Capture the cell that displays the provided text and extract its [X, Y] central coordinate. 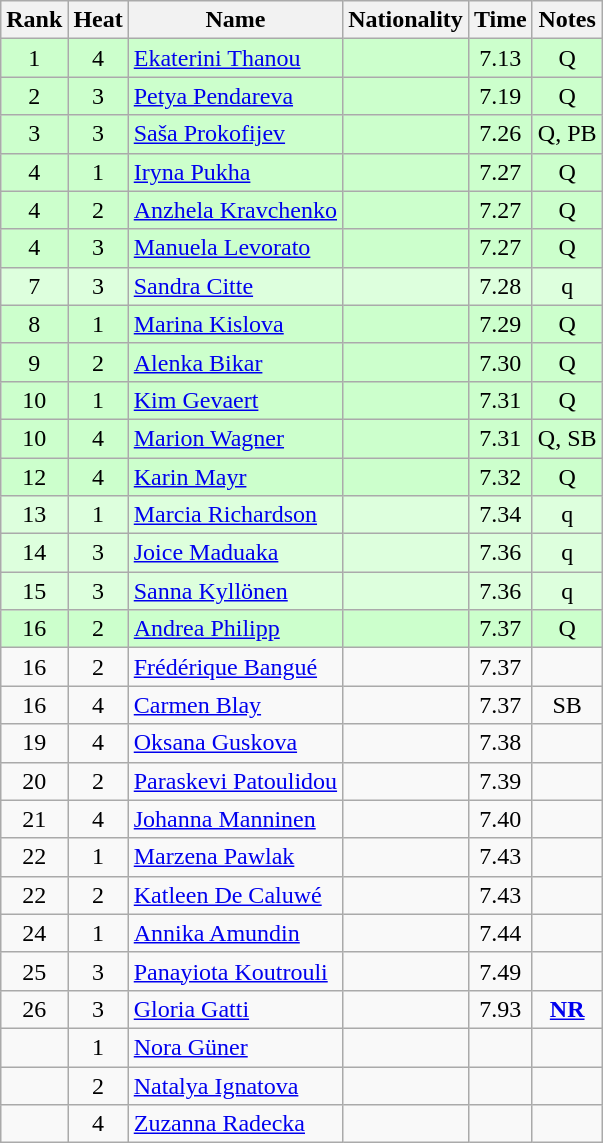
7.30 [500, 362]
7.32 [500, 477]
7.26 [500, 134]
7 [34, 286]
13 [34, 515]
7.29 [500, 324]
7.28 [500, 286]
Q, PB [567, 134]
Marion Wagner [235, 438]
Karin Mayr [235, 477]
Notes [567, 20]
Marzena Pawlak [235, 857]
Panayiota Koutrouli [235, 971]
Marina Kislova [235, 324]
7.40 [500, 819]
24 [34, 933]
Joice Maduaka [235, 553]
Iryna Pukha [235, 172]
Sanna Kyllönen [235, 591]
26 [34, 1009]
7.13 [500, 58]
Katleen De Caluwé [235, 895]
8 [34, 324]
7.49 [500, 971]
Natalya Ignatova [235, 1085]
Johanna Manninen [235, 819]
21 [34, 819]
Nationality [406, 20]
Q, SB [567, 438]
Name [235, 20]
7.19 [500, 96]
Marcia Richardson [235, 515]
Frédérique Bangué [235, 667]
Andrea Philipp [235, 629]
20 [34, 781]
Time [500, 20]
Alenka Bikar [235, 362]
Oksana Guskova [235, 743]
7.34 [500, 515]
Sandra Citte [235, 286]
Annika Amundin [235, 933]
Ekaterini Thanou [235, 58]
7.93 [500, 1009]
Petya Pendareva [235, 96]
15 [34, 591]
Manuela Levorato [235, 248]
Anzhela Kravchenko [235, 210]
Gloria Gatti [235, 1009]
7.44 [500, 933]
Zuzanna Radecka [235, 1124]
Kim Gevaert [235, 400]
Rank [34, 20]
7.39 [500, 781]
14 [34, 553]
19 [34, 743]
9 [34, 362]
SB [567, 705]
NR [567, 1009]
Saša Prokofijev [235, 134]
7.38 [500, 743]
25 [34, 971]
Carmen Blay [235, 705]
Nora Güner [235, 1047]
Heat [98, 20]
Paraskevi Patoulidou [235, 781]
12 [34, 477]
